Extract the [x, y] coordinate from the center of the cell holding the provided text.  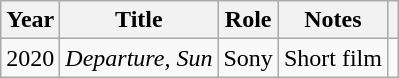
Title [139, 20]
Sony [248, 58]
Notes [332, 20]
Year [30, 20]
Role [248, 20]
Short film [332, 58]
2020 [30, 58]
Departure, Sun [139, 58]
